Provide the [X, Y] coordinate of the cell's center where the given text is located.  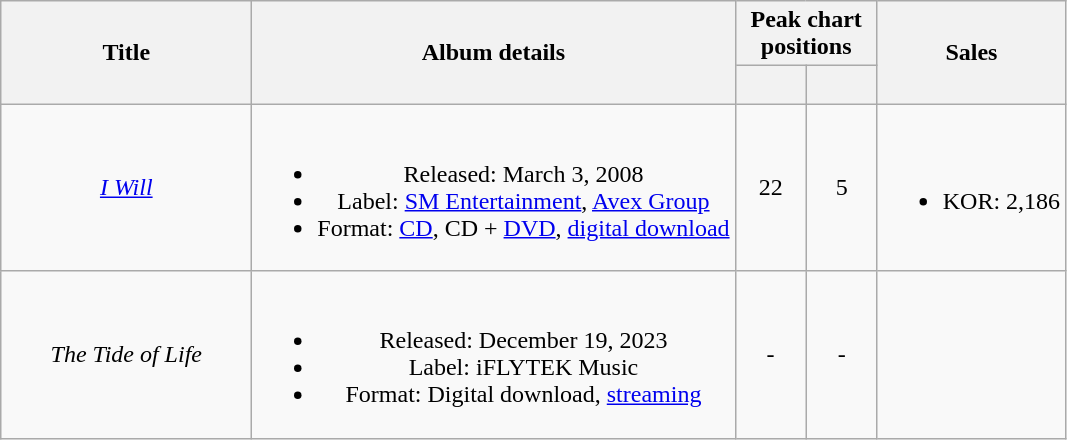
5 [842, 188]
Released: December 19, 2023Label: iFLYTEK MusicFormat: Digital download, streaming [494, 354]
Sales [971, 52]
Title [126, 52]
22 [770, 188]
KOR: 2,186 [971, 188]
The Tide of Life [126, 354]
Released: March 3, 2008Label: SM Entertainment, Avex GroupFormat: CD, CD + DVD, digital download [494, 188]
Peak chart positions [806, 34]
I Will [126, 188]
Album details [494, 52]
